Provide the [x, y] coordinate of the cell's center where the given text is located.  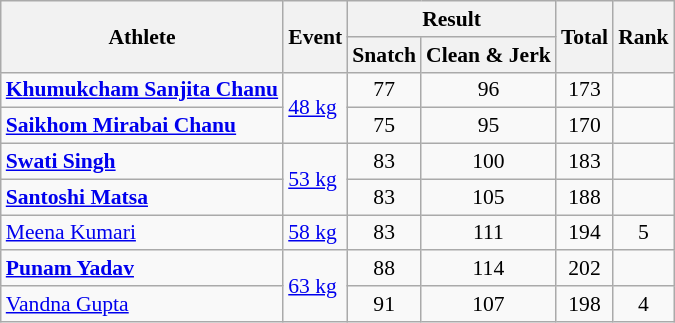
Total [584, 36]
Clean & Jerk [488, 55]
105 [488, 197]
Result [452, 19]
5 [644, 233]
Rank [644, 36]
95 [488, 126]
48 kg [315, 108]
100 [488, 162]
63 kg [315, 286]
77 [384, 90]
Punam Yadav [142, 269]
Snatch [384, 55]
Athlete [142, 36]
170 [584, 126]
188 [584, 197]
Khumukcham Sanjita Chanu [142, 90]
Swati Singh [142, 162]
183 [584, 162]
96 [488, 90]
53 kg [315, 180]
91 [384, 304]
Santoshi Matsa [142, 197]
111 [488, 233]
Vandna Gupta [142, 304]
Event [315, 36]
88 [384, 269]
198 [584, 304]
114 [488, 269]
75 [384, 126]
58 kg [315, 233]
173 [584, 90]
107 [488, 304]
194 [584, 233]
Meena Kumari [142, 233]
4 [644, 304]
202 [584, 269]
Saikhom Mirabai Chanu [142, 126]
